From the cell containing the given text, extract its center point as [X, Y] coordinate. 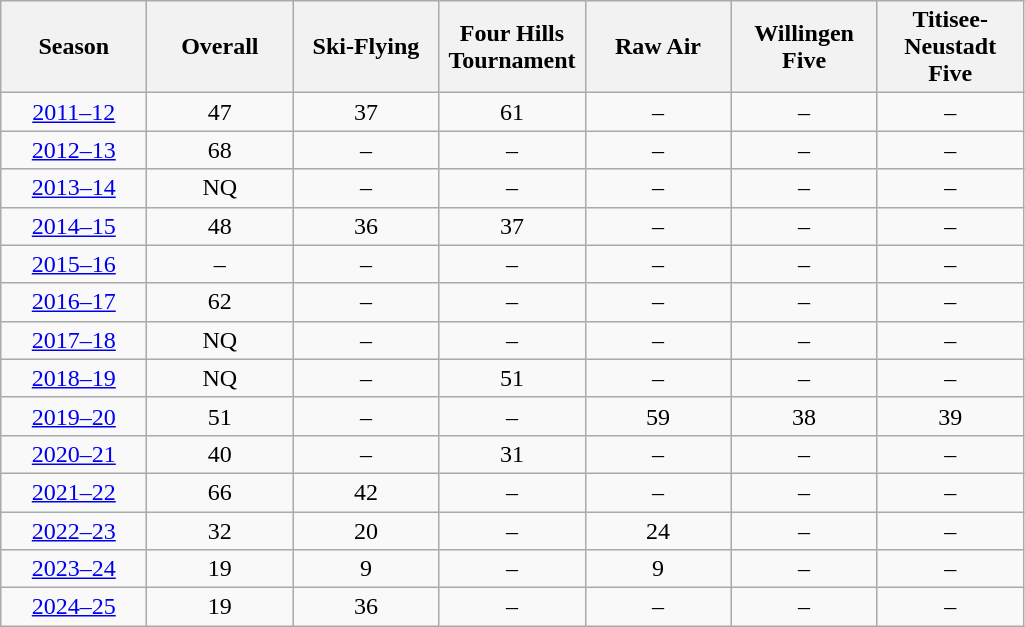
2012–13 [74, 150]
2018–19 [74, 378]
68 [220, 150]
2015–16 [74, 264]
Season [74, 47]
32 [220, 531]
47 [220, 112]
Four HillsTournament [512, 47]
2011–12 [74, 112]
2019–20 [74, 416]
24 [658, 531]
2017–18 [74, 340]
2021–22 [74, 492]
Overall [220, 47]
Raw Air [658, 47]
38 [804, 416]
2022–23 [74, 531]
2016–17 [74, 302]
2013–14 [74, 188]
48 [220, 226]
42 [366, 492]
39 [950, 416]
66 [220, 492]
40 [220, 454]
62 [220, 302]
31 [512, 454]
Willingen Five [804, 47]
2020–21 [74, 454]
2024–25 [74, 607]
20 [366, 531]
2014–15 [74, 226]
2023–24 [74, 569]
Titisee-Neustadt Five [950, 47]
Ski-Flying [366, 47]
61 [512, 112]
59 [658, 416]
